For the text-containing cell, return its midpoint in [X, Y] coordinate format. 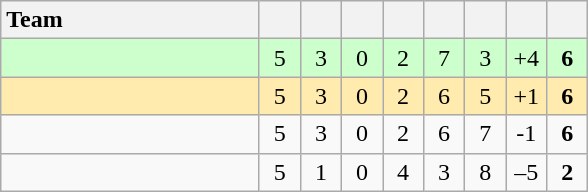
+1 [526, 96]
–5 [526, 172]
+4 [526, 58]
8 [486, 172]
4 [402, 172]
1 [320, 172]
-1 [526, 134]
Team [130, 20]
